Extract the [x, y] coordinate from the center of the cell holding the provided text.  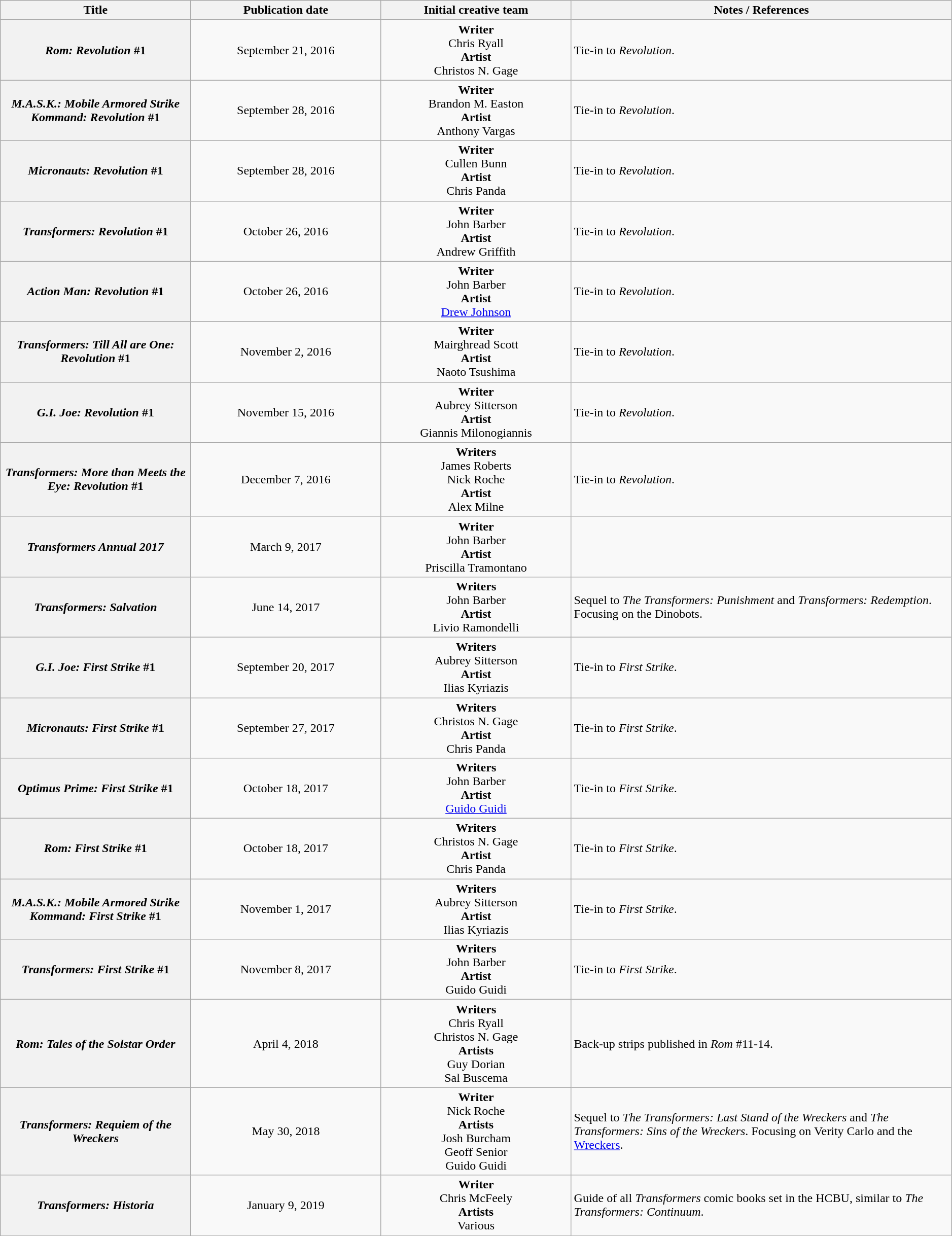
Transformers: Revolution #1 [95, 231]
WriterAubrey SittersonArtistGiannis Milonogiannis [476, 412]
Action Man: Revolution #1 [95, 291]
WriterMairghread ScottArtistNaoto Tsushima [476, 352]
September 21, 2016 [286, 50]
Title [95, 10]
Back-up strips published in Rom #11-14. [761, 1044]
Rom: Tales of the Solstar Order [95, 1044]
November 8, 2017 [286, 970]
WriterNick RocheArtistsJosh BurchamGeoff SeniorGuido Guidi [476, 1131]
Sequel to The Transformers: Last Stand of the Wreckers and The Transformers: Sins of the Wreckers. Focusing on Verity Carlo and the Wreckers. [761, 1131]
September 20, 2017 [286, 667]
WriterBrandon M. EastonArtistAnthony Vargas [476, 111]
Optimus Prime: First Strike #1 [95, 788]
Notes / References [761, 10]
G.I. Joe: First Strike #1 [95, 667]
WriterJohn BarberArtistPriscilla Tramontano [476, 547]
September 27, 2017 [286, 728]
WriterChris RyallArtistChristos N. Gage [476, 50]
November 15, 2016 [286, 412]
Publication date [286, 10]
Sequel to The Transformers: Punishment and Transformers: Redemption. Focusing on the Dinobots. [761, 607]
M.A.S.K.: Mobile Armored Strike Kommand: Revolution #1 [95, 111]
May 30, 2018 [286, 1131]
March 9, 2017 [286, 547]
Guide of all Transformers comic books set in the HCBU, similar to The Transformers: Continuum. [761, 1205]
Transformers: Historia [95, 1205]
WritersJames RobertsNick RocheArtistAlex Milne [476, 479]
Transformers: Till All are One: Revolution #1 [95, 352]
December 7, 2016 [286, 479]
Transformers: Requiem of the Wreckers [95, 1131]
November 2, 2016 [286, 352]
Transformers: More than Meets the Eye: Revolution #1 [95, 479]
Rom: First Strike #1 [95, 849]
Initial creative team [476, 10]
WriterJohn BarberArtistDrew Johnson [476, 291]
WritersJohn BarberArtistLivio Ramondelli [476, 607]
WriterCullen BunnArtistChris Panda [476, 170]
WriterChris McFeelyArtistsVarious [476, 1205]
WriterJohn BarberArtistAndrew Griffith [476, 231]
Transformers: Salvation [95, 607]
Micronauts: Revolution #1 [95, 170]
Transformers: First Strike #1 [95, 970]
Micronauts: First Strike #1 [95, 728]
Transformers Annual 2017 [95, 547]
June 14, 2017 [286, 607]
WritersChris RyallChristos N. GageArtistsGuy DorianSal Buscema [476, 1044]
G.I. Joe: Revolution #1 [95, 412]
April 4, 2018 [286, 1044]
November 1, 2017 [286, 909]
M.A.S.K.: Mobile Armored Strike Kommand: First Strike #1 [95, 909]
January 9, 2019 [286, 1205]
Rom: Revolution #1 [95, 50]
